Output the (X, Y) coordinate of the center of the cell containing the given text.  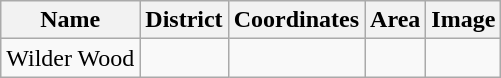
Image (464, 20)
Coordinates (296, 20)
District (184, 20)
Wilder Wood (70, 58)
Name (70, 20)
Area (396, 20)
